Pinpoint the cell where the given text exists, returning its [x, y] midpoint coordinate. 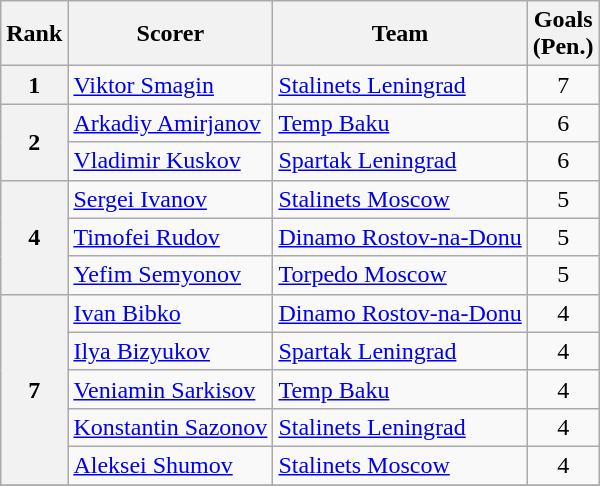
2 [34, 142]
Veniamin Sarkisov [170, 389]
Aleksei Shumov [170, 465]
Torpedo Moscow [400, 275]
Yefim Semyonov [170, 275]
Sergei Ivanov [170, 199]
Scorer [170, 34]
Ilya Bizyukov [170, 351]
Goals(Pen.) [563, 34]
1 [34, 85]
Ivan Bibko [170, 313]
Team [400, 34]
Timofei Rudov [170, 237]
Arkadiy Amirjanov [170, 123]
Viktor Smagin [170, 85]
Konstantin Sazonov [170, 427]
Rank [34, 34]
Vladimir Kuskov [170, 161]
